Determine the (x, y) coordinate at the center of the cell enclosing the given text.  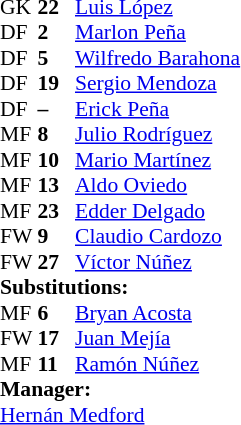
Bryan Acosta (158, 313)
10 (57, 160)
Wilfredo Barahona (158, 58)
Aldo Oviedo (158, 185)
9 (57, 237)
Juan Mejía (158, 339)
17 (57, 339)
5 (57, 58)
– (57, 109)
27 (57, 262)
Julio Rodríguez (158, 135)
8 (57, 135)
2 (57, 33)
Sergio Mendoza (158, 83)
Ramón Núñez (158, 364)
Marlon Peña (158, 33)
Substitutions: (120, 287)
6 (57, 313)
Mario Martínez (158, 160)
Víctor Núñez (158, 262)
Erick Peña (158, 109)
Claudio Cardozo (158, 237)
23 (57, 211)
19 (57, 83)
13 (57, 185)
Manager: (120, 389)
Edder Delgado (158, 211)
11 (57, 364)
